Search for the cell housing the specified text and yield its [X, Y] center coordinate. 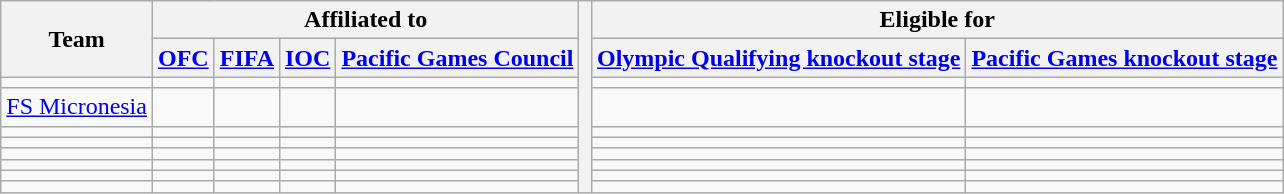
Pacific Games knockout stage [1124, 58]
FS Micronesia [77, 107]
FIFA [246, 58]
Eligible for [936, 20]
Affiliated to [365, 20]
Olympic Qualifying knockout stage [778, 58]
IOC [307, 58]
Pacific Games Council [458, 58]
OFC [183, 58]
Team [77, 39]
